Pinpoint the cell where the given text exists, returning its (X, Y) midpoint coordinate. 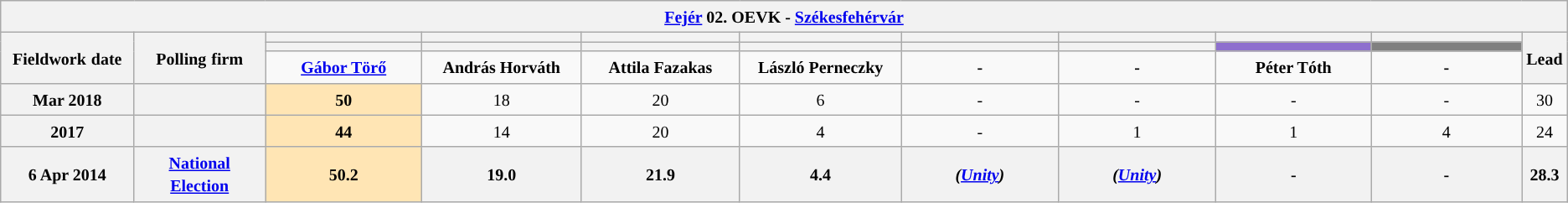
Fejér 02. OEVK - Székesfehérvár (784, 17)
Péter Tóth (1293, 67)
Polling firm (199, 58)
6 Apr 2014 (67, 174)
6 (821, 99)
2017 (67, 131)
18 (502, 99)
Lead (1545, 58)
Fieldwork date (67, 58)
László Perneczky (821, 67)
28.3 (1545, 174)
19.0 (502, 174)
24 (1545, 131)
4.4 (821, 174)
44 (343, 131)
Mar 2018 (67, 99)
András Horváth (502, 67)
50 (343, 99)
National Election (199, 174)
Gábor Törő (343, 67)
50.2 (343, 174)
Attila Fazakas (661, 67)
30 (1545, 99)
21.9 (661, 174)
14 (502, 131)
